Output the (X, Y) coordinate of the center of the cell containing the given text.  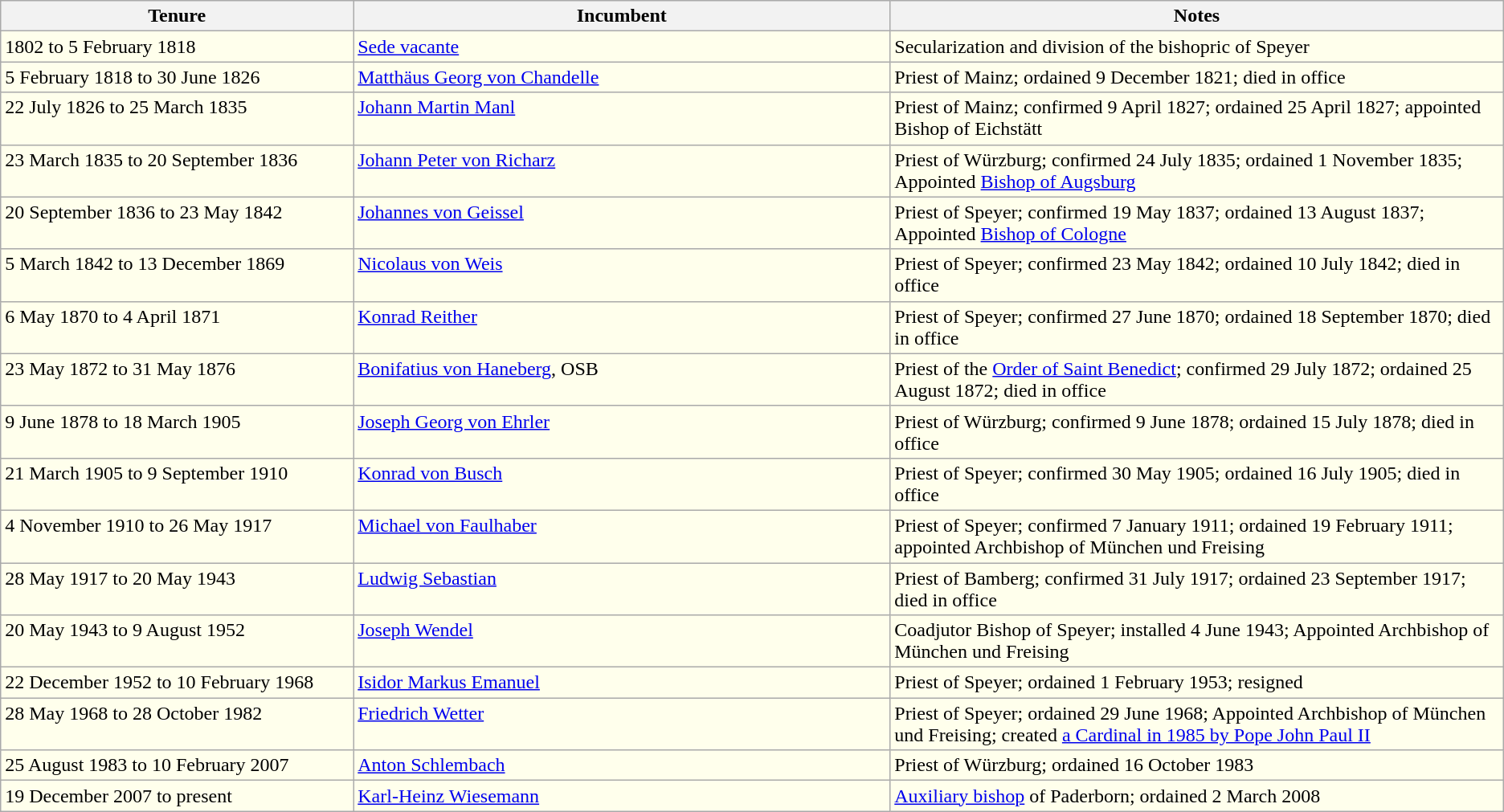
Coadjutor Bishop of Speyer; installed 4 June 1943; Appointed Archbishop of München und Freising (1197, 641)
Isidor Markus Emanuel (622, 683)
22 July 1826 to 25 March 1835 (177, 119)
6 May 1870 to 4 April 1871 (177, 328)
22 December 1952 to 10 February 1968 (177, 683)
Johann Peter von Richarz (622, 170)
5 February 1818 to 30 June 1826 (177, 77)
Priest of Würzburg; confirmed 9 June 1878; ordained 15 July 1878; died in office (1197, 432)
Matthäus Georg von Chandelle (622, 77)
Notes (1197, 16)
28 May 1968 to 28 October 1982 (177, 724)
Friedrich Wetter (622, 724)
Priest of Mainz; confirmed 9 April 1827; ordained 25 April 1827; appointed Bishop of Eichstätt (1197, 119)
Johannes von Geissel (622, 223)
Incumbent (622, 16)
Priest of Bamberg; confirmed 31 July 1917; ordained 23 September 1917; died in office (1197, 588)
Priest of Speyer; confirmed 23 May 1842; ordained 10 July 1842; died in office (1197, 275)
Joseph Georg von Ehrler (622, 432)
Tenure (177, 16)
19 December 2007 to present (177, 796)
Karl-Heinz Wiesemann (622, 796)
Ludwig Sebastian (622, 588)
Auxiliary bishop of Paderborn; ordained 2 March 2008 (1197, 796)
5 March 1842 to 13 December 1869 (177, 275)
4 November 1910 to 26 May 1917 (177, 537)
Nicolaus von Weis (622, 275)
Sede vacante (622, 47)
25 August 1983 to 10 February 2007 (177, 765)
1802 to 5 February 1818 (177, 47)
Priest of the Order of Saint Benedict; confirmed 29 July 1872; ordained 25 August 1872; died in office (1197, 379)
Priest of Speyer; confirmed 19 May 1837; ordained 13 August 1837; Appointed Bishop of Cologne (1197, 223)
Priest of Speyer; confirmed 30 May 1905; ordained 16 July 1905; died in office (1197, 484)
Priest of Speyer; confirmed 7 January 1911; ordained 19 February 1911; appointed Archbishop of München und Freising (1197, 537)
Johann Martin Manl (622, 119)
20 September 1836 to 23 May 1842 (177, 223)
Konrad von Busch (622, 484)
Priest of Speyer; ordained 29 June 1968; Appointed Archbishop of München und Freising; created a Cardinal in 1985 by Pope John Paul II (1197, 724)
Priest of Würzburg; confirmed 24 July 1835; ordained 1 November 1835; Appointed Bishop of Augsburg (1197, 170)
Anton Schlembach (622, 765)
21 March 1905 to 9 September 1910 (177, 484)
28 May 1917 to 20 May 1943 (177, 588)
Secularization and division of the bishopric of Speyer (1197, 47)
23 March 1835 to 20 September 1836 (177, 170)
Priest of Speyer; confirmed 27 June 1870; ordained 18 September 1870; died in office (1197, 328)
20 May 1943 to 9 August 1952 (177, 641)
Konrad Reither (622, 328)
9 June 1878 to 18 March 1905 (177, 432)
Priest of Würzburg; ordained 16 October 1983 (1197, 765)
Priest of Mainz; ordained 9 December 1821; died in office (1197, 77)
Bonifatius von Haneberg, OSB (622, 379)
Michael von Faulhaber (622, 537)
Joseph Wendel (622, 641)
Priest of Speyer; ordained 1 February 1953; resigned (1197, 683)
23 May 1872 to 31 May 1876 (177, 379)
